Capture the cell that displays the provided text and extract its (x, y) central coordinate. 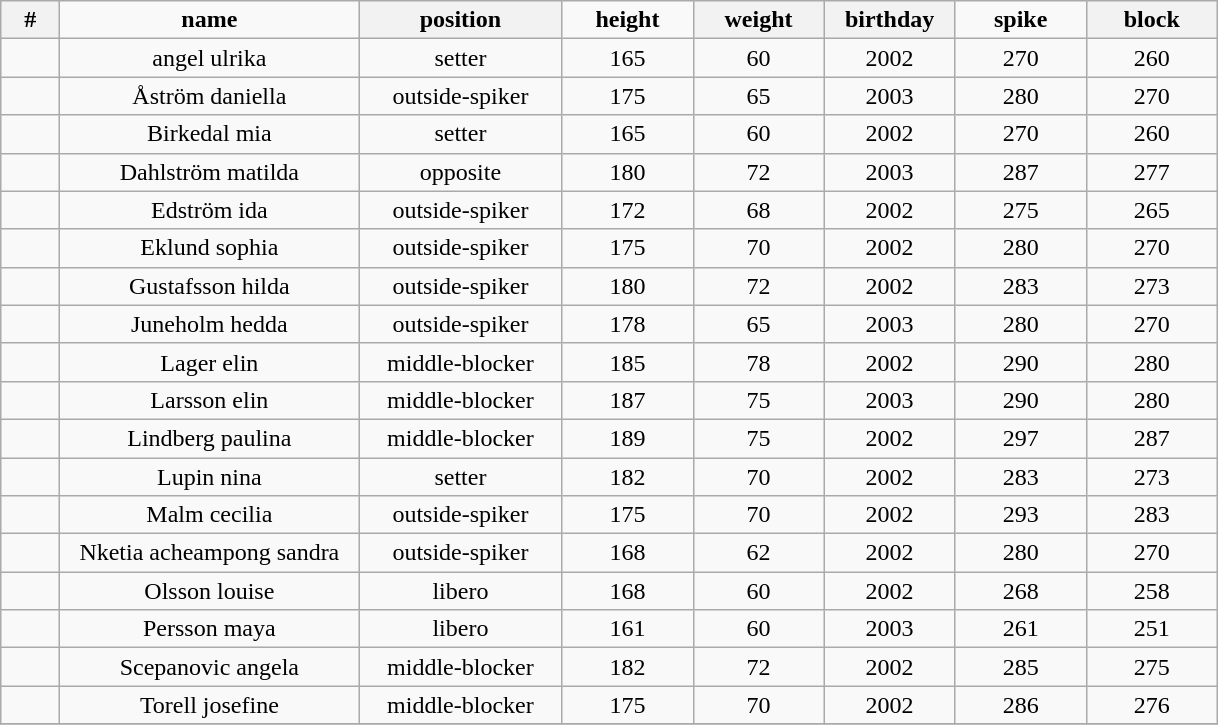
Larsson elin (210, 400)
Olsson louise (210, 591)
Persson maya (210, 629)
Nketia acheampong sandra (210, 553)
Lindberg paulina (210, 438)
Juneholm hedda (210, 324)
265 (1152, 210)
Malm cecilia (210, 515)
293 (1020, 515)
Birkedal mia (210, 134)
# (30, 20)
268 (1020, 591)
block (1152, 20)
276 (1152, 705)
angel ulrika (210, 58)
261 (1020, 629)
Lupin nina (210, 477)
birthday (890, 20)
Dahlström matilda (210, 172)
161 (628, 629)
297 (1020, 438)
weight (758, 20)
277 (1152, 172)
opposite (460, 172)
285 (1020, 667)
185 (628, 362)
62 (758, 553)
Gustafsson hilda (210, 286)
Scepanovic angela (210, 667)
name (210, 20)
187 (628, 400)
178 (628, 324)
position (460, 20)
spike (1020, 20)
189 (628, 438)
258 (1152, 591)
height (628, 20)
Lager elin (210, 362)
Eklund sophia (210, 248)
251 (1152, 629)
Torell josefine (210, 705)
Åström daniella (210, 96)
172 (628, 210)
Edström ida (210, 210)
68 (758, 210)
286 (1020, 705)
78 (758, 362)
